From the cell containing the given text, extract its center point as (X, Y) coordinate. 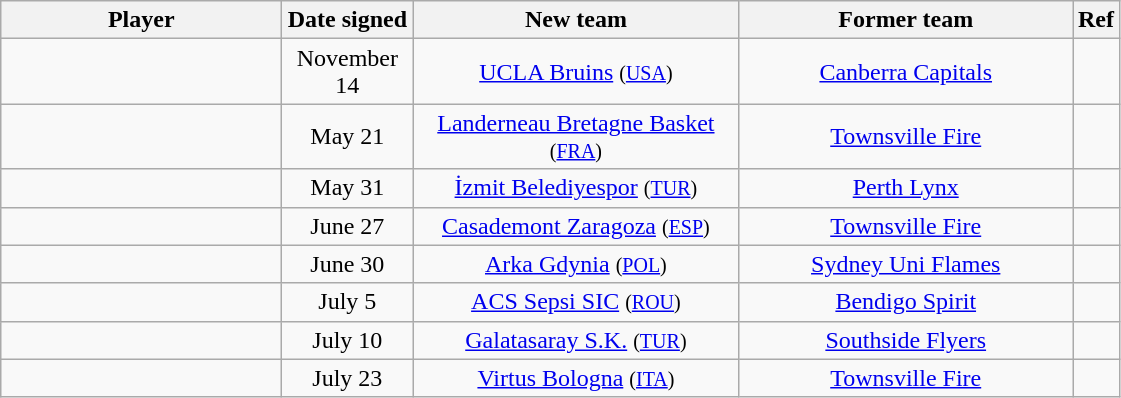
July 5 (348, 302)
November 14 (348, 72)
Galatasaray S.K. (TUR) (576, 340)
Arka Gdynia (POL) (576, 264)
New team (576, 20)
Southside Flyers (906, 340)
Ref (1096, 20)
Player (142, 20)
Sydney Uni Flames (906, 264)
Casademont Zaragoza (ESP) (576, 226)
Canberra Capitals (906, 72)
May 31 (348, 188)
May 21 (348, 136)
Perth Lynx (906, 188)
ACS Sepsi SIC (ROU) (576, 302)
Landerneau Bretagne Basket (FRA) (576, 136)
June 30 (348, 264)
Date signed (348, 20)
July 10 (348, 340)
UCLA Bruins (USA) (576, 72)
Former team (906, 20)
Bendigo Spirit (906, 302)
İzmit Belediyespor (TUR) (576, 188)
July 23 (348, 378)
June 27 (348, 226)
Virtus Bologna (ITA) (576, 378)
